Return the [x, y] coordinate for the center point of the cell that contains the specified text.  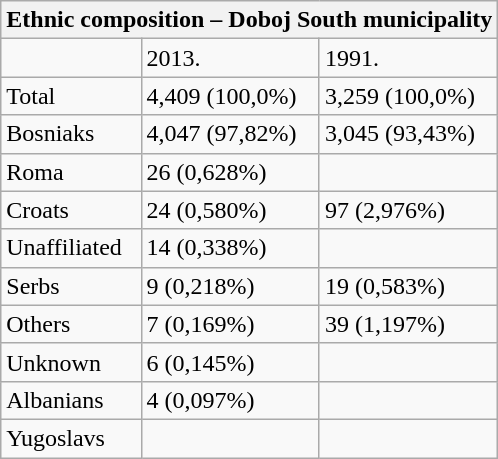
2013. [230, 58]
4 (0,097%) [230, 400]
4,047 (97,82%) [230, 134]
7 (0,169%) [230, 324]
14 (0,338%) [230, 248]
39 (1,197%) [408, 324]
Others [71, 324]
Total [71, 96]
26 (0,628%) [230, 172]
Unaffiliated [71, 248]
1991. [408, 58]
6 (0,145%) [230, 362]
Serbs [71, 286]
3,045 (93,43%) [408, 134]
24 (0,580%) [230, 210]
97 (2,976%) [408, 210]
Yugoslavs [71, 438]
Unknown [71, 362]
9 (0,218%) [230, 286]
Albanians [71, 400]
Bosniaks [71, 134]
19 (0,583%) [408, 286]
Croats [71, 210]
Roma [71, 172]
3,259 (100,0%) [408, 96]
4,409 (100,0%) [230, 96]
Ethnic composition – Doboj South municipality [250, 20]
